Return [x, y] of the center of cell containing provided text 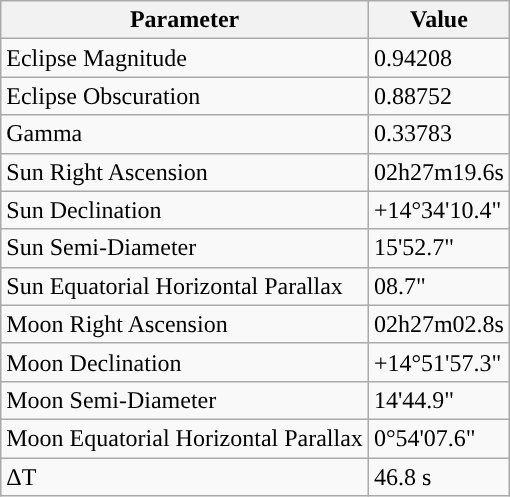
Sun Declination [185, 210]
Sun Semi-Diameter [185, 248]
0.33783 [438, 134]
Moon Equatorial Horizontal Parallax [185, 438]
Gamma [185, 134]
0.94208 [438, 58]
02h27m19.6s [438, 172]
0°54'07.6" [438, 438]
15'52.7" [438, 248]
08.7" [438, 286]
ΔT [185, 477]
46.8 s [438, 477]
+14°51'57.3" [438, 362]
0.88752 [438, 96]
Eclipse Magnitude [185, 58]
Sun Equatorial Horizontal Parallax [185, 286]
Sun Right Ascension [185, 172]
14'44.9" [438, 400]
Eclipse Obscuration [185, 96]
Moon Semi-Diameter [185, 400]
Moon Declination [185, 362]
+14°34'10.4" [438, 210]
Value [438, 20]
Parameter [185, 20]
02h27m02.8s [438, 324]
Moon Right Ascension [185, 324]
